Detect which cell encompasses the target text, then output its [X, Y] center coordinate. 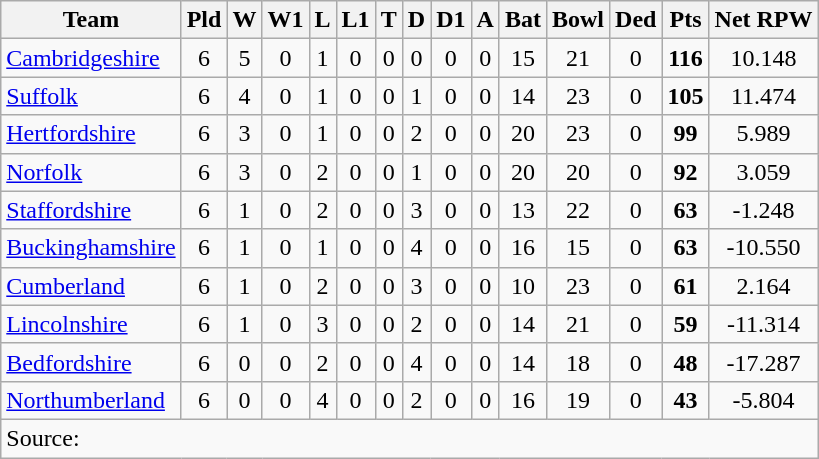
5 [244, 58]
10 [522, 286]
2.164 [764, 286]
99 [686, 134]
Net RPW [764, 20]
5.989 [764, 134]
Buckinghamshire [91, 248]
Northumberland [91, 400]
Cumberland [91, 286]
Suffolk [91, 96]
61 [686, 286]
10.148 [764, 58]
Bat [522, 20]
18 [578, 362]
92 [686, 172]
43 [686, 400]
Team [91, 20]
L1 [356, 20]
105 [686, 96]
Bedfordshire [91, 362]
Hertfordshire [91, 134]
T [388, 20]
Staffordshire [91, 210]
-10.550 [764, 248]
D [416, 20]
Lincolnshire [91, 324]
-17.287 [764, 362]
11.474 [764, 96]
W [244, 20]
D1 [451, 20]
-5.804 [764, 400]
L [322, 20]
Pld [204, 20]
-11.314 [764, 324]
116 [686, 58]
3.059 [764, 172]
13 [522, 210]
Norfolk [91, 172]
22 [578, 210]
59 [686, 324]
19 [578, 400]
Bowl [578, 20]
A [485, 20]
W1 [286, 20]
Ded [636, 20]
-1.248 [764, 210]
Cambridgeshire [91, 58]
Source: [410, 438]
Pts [686, 20]
48 [686, 362]
